For the text-containing cell, return its midpoint in [X, Y] coordinate format. 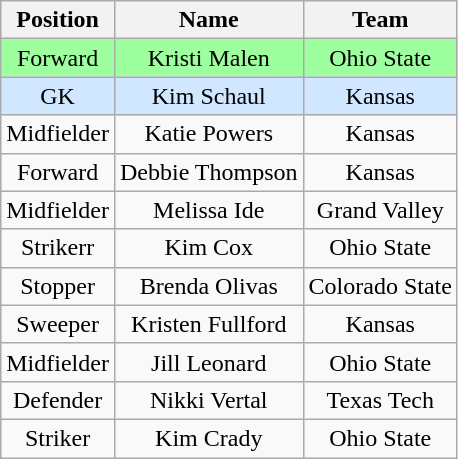
Kristen Fullford [208, 324]
Striker [58, 438]
Sweeper [58, 324]
Katie Powers [208, 134]
Team [380, 20]
Nikki Vertal [208, 400]
Brenda Olivas [208, 286]
Strikerr [58, 248]
Kim Crady [208, 438]
Kristi Malen [208, 58]
Stopper [58, 286]
Name [208, 20]
Defender [58, 400]
Colorado State [380, 286]
Melissa Ide [208, 210]
GK [58, 96]
Position [58, 20]
Debbie Thompson [208, 172]
Kim Cox [208, 248]
Kim Schaul [208, 96]
Grand Valley [380, 210]
Texas Tech [380, 400]
Jill Leonard [208, 362]
